Search for the cell housing the specified text and yield its [x, y] center coordinate. 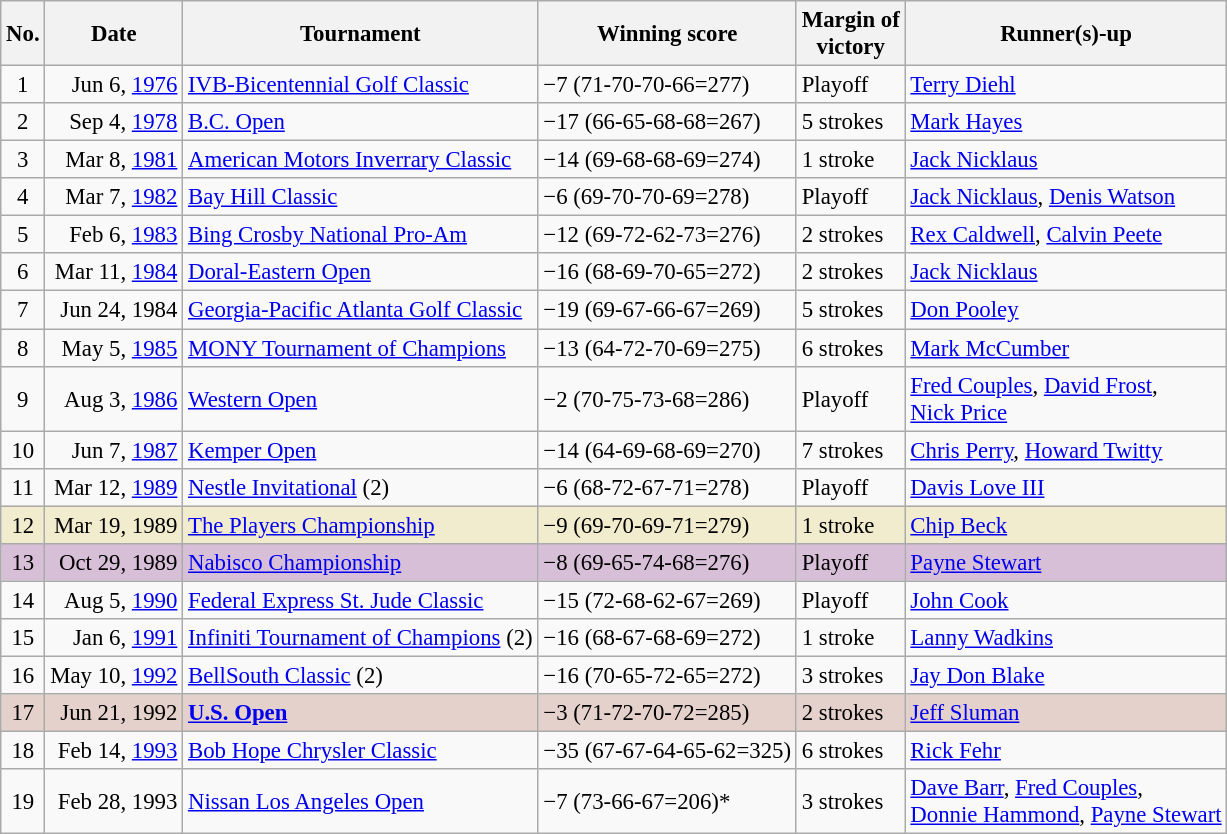
John Cook [1066, 600]
14 [23, 600]
May 10, 1992 [114, 675]
3 [23, 160]
−6 (69-70-70-69=278) [667, 197]
Jack Nicklaus, Denis Watson [1066, 197]
11 [23, 487]
12 [23, 525]
Runner(s)-up [1066, 34]
Rick Fehr [1066, 751]
9 [23, 398]
Mar 7, 1982 [114, 197]
Feb 14, 1993 [114, 751]
19 [23, 802]
No. [23, 34]
Feb 28, 1993 [114, 802]
Margin ofvictory [850, 34]
Bing Crosby National Pro-Am [360, 235]
1 [23, 85]
U.S. Open [360, 713]
Jun 7, 1987 [114, 450]
MONY Tournament of Champions [360, 348]
−13 (64-72-70-69=275) [667, 348]
−12 (69-72-62-73=276) [667, 235]
−35 (67-67-64-65-62=325) [667, 751]
7 [23, 310]
Jun 6, 1976 [114, 85]
16 [23, 675]
10 [23, 450]
Aug 3, 1986 [114, 398]
Federal Express St. Jude Classic [360, 600]
−17 (66-65-68-68=267) [667, 122]
4 [23, 197]
Tournament [360, 34]
Nestle Invitational (2) [360, 487]
13 [23, 563]
−16 (68-69-70-65=272) [667, 273]
−14 (64-69-68-69=270) [667, 450]
−9 (69-70-69-71=279) [667, 525]
−19 (69-67-66-67=269) [667, 310]
Western Open [360, 398]
−16 (68-67-68-69=272) [667, 638]
Feb 6, 1983 [114, 235]
Lanny Wadkins [1066, 638]
Dave Barr, Fred Couples, Donnie Hammond, Payne Stewart [1066, 802]
IVB-Bicentennial Golf Classic [360, 85]
Winning score [667, 34]
−6 (68-72-67-71=278) [667, 487]
Sep 4, 1978 [114, 122]
7 strokes [850, 450]
Chris Perry, Howard Twitty [1066, 450]
Chip Beck [1066, 525]
Date [114, 34]
Mark McCumber [1066, 348]
Mar 19, 1989 [114, 525]
−7 (73-66-67=206)* [667, 802]
Aug 5, 1990 [114, 600]
Nissan Los Angeles Open [360, 802]
Payne Stewart [1066, 563]
2 [23, 122]
Nabisco Championship [360, 563]
Terry Diehl [1066, 85]
−3 (71-72-70-72=285) [667, 713]
Mar 11, 1984 [114, 273]
Bob Hope Chrysler Classic [360, 751]
Don Pooley [1066, 310]
Jan 6, 1991 [114, 638]
BellSouth Classic (2) [360, 675]
Doral-Eastern Open [360, 273]
−16 (70-65-72-65=272) [667, 675]
−8 (69-65-74-68=276) [667, 563]
May 5, 1985 [114, 348]
B.C. Open [360, 122]
American Motors Inverrary Classic [360, 160]
The Players Championship [360, 525]
Mar 8, 1981 [114, 160]
−2 (70-75-73-68=286) [667, 398]
Jun 24, 1984 [114, 310]
Kemper Open [360, 450]
Jun 21, 1992 [114, 713]
Infiniti Tournament of Champions (2) [360, 638]
17 [23, 713]
−15 (72-68-62-67=269) [667, 600]
8 [23, 348]
−7 (71-70-70-66=277) [667, 85]
Jeff Sluman [1066, 713]
6 [23, 273]
15 [23, 638]
5 [23, 235]
Jay Don Blake [1066, 675]
Fred Couples, David Frost, Nick Price [1066, 398]
−14 (69-68-68-69=274) [667, 160]
Davis Love III [1066, 487]
Mark Hayes [1066, 122]
Oct 29, 1989 [114, 563]
Rex Caldwell, Calvin Peete [1066, 235]
Bay Hill Classic [360, 197]
Georgia-Pacific Atlanta Golf Classic [360, 310]
18 [23, 751]
Mar 12, 1989 [114, 487]
